Search for the cell housing the specified text and yield its [x, y] center coordinate. 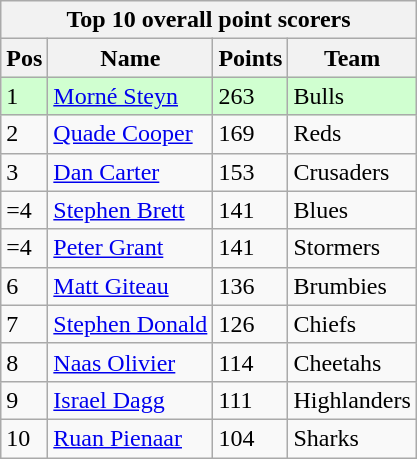
Ruan Pienaar [130, 438]
114 [250, 362]
Peter Grant [130, 248]
7 [24, 324]
Naas Olivier [130, 362]
Brumbies [352, 286]
9 [24, 400]
Name [130, 58]
6 [24, 286]
Crusaders [352, 172]
Israel Dagg [130, 400]
Pos [24, 58]
Reds [352, 134]
Highlanders [352, 400]
Matt Giteau [130, 286]
Cheetahs [352, 362]
111 [250, 400]
Sharks [352, 438]
Morné Steyn [130, 96]
Blues [352, 210]
1 [24, 96]
153 [250, 172]
169 [250, 134]
10 [24, 438]
3 [24, 172]
Stephen Brett [130, 210]
126 [250, 324]
Quade Cooper [130, 134]
8 [24, 362]
Bulls [352, 96]
Stephen Donald [130, 324]
136 [250, 286]
Points [250, 58]
Dan Carter [130, 172]
Top 10 overall point scorers [209, 20]
Chiefs [352, 324]
Stormers [352, 248]
Team [352, 58]
2 [24, 134]
263 [250, 96]
104 [250, 438]
